Find where the given text appears and provide that cell's center as (x, y) coordinate. 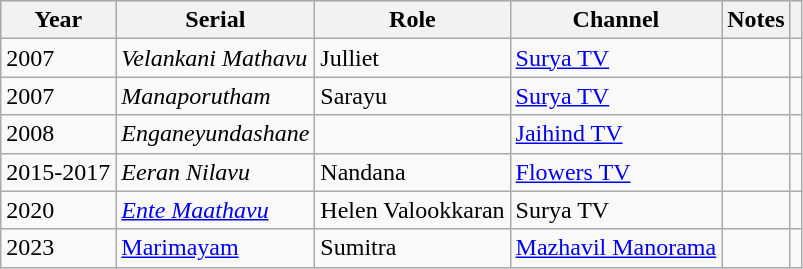
Eeran Nilavu (216, 172)
Helen Valookkaran (412, 210)
Sumitra (412, 248)
Enganeyundashane (216, 134)
Marimayam (216, 248)
2020 (58, 210)
Channel (616, 20)
2008 (58, 134)
2023 (58, 248)
Nandana (412, 172)
Flowers TV (616, 172)
Velankani Mathavu (216, 58)
Ente Maathavu (216, 210)
Julliet (412, 58)
2015-2017 (58, 172)
Manaporutham (216, 96)
Notes (756, 20)
Year (58, 20)
Role (412, 20)
Serial (216, 20)
Mazhavil Manorama (616, 248)
Jaihind TV (616, 134)
Sarayu (412, 96)
